Identify which cell holds the provided text, then report its [X, Y] central coordinate. 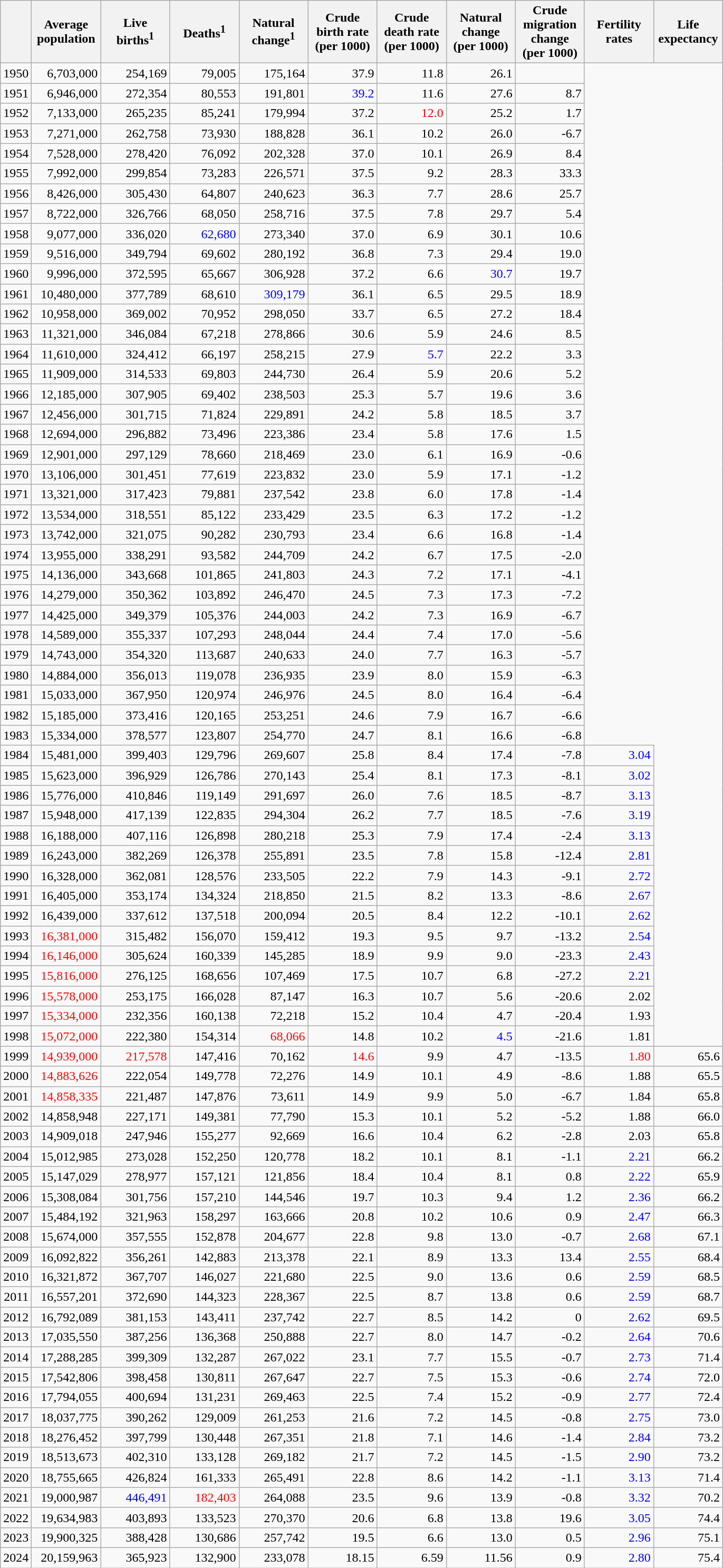
2001 [16, 1096]
1958 [16, 233]
362,081 [135, 875]
354,320 [135, 655]
20.8 [343, 1216]
6,703,000 [66, 73]
Life expectancy [688, 32]
222,054 [135, 1076]
305,430 [135, 193]
65.6 [688, 1056]
133,128 [205, 1457]
69.5 [688, 1317]
Crude death rate (per 1000) [411, 32]
3.7 [550, 414]
299,854 [135, 173]
257,742 [273, 1537]
250,888 [273, 1337]
19,900,325 [66, 1537]
2.02 [619, 996]
2004 [16, 1156]
72.0 [688, 1377]
17.8 [481, 494]
241,803 [273, 574]
-0.9 [550, 1397]
400,694 [135, 1397]
129,796 [205, 755]
152,250 [205, 1156]
15,484,192 [66, 1216]
14.3 [481, 875]
2.80 [619, 1557]
2023 [16, 1537]
237,542 [273, 494]
23.8 [343, 494]
Crude birth rate (per 1000) [343, 32]
233,505 [273, 875]
11,321,000 [66, 334]
26.1 [481, 73]
1971 [16, 494]
11.6 [411, 93]
23.9 [343, 675]
73,496 [205, 434]
133,523 [205, 1517]
0 [550, 1317]
357,555 [135, 1236]
267,022 [273, 1357]
29.4 [481, 254]
69,803 [205, 374]
1962 [16, 314]
145,285 [273, 956]
343,668 [135, 574]
73.0 [688, 1417]
1984 [16, 755]
-5.2 [550, 1116]
1982 [16, 715]
417,139 [135, 815]
15,012,985 [66, 1156]
66,197 [205, 354]
2.68 [619, 1236]
402,310 [135, 1457]
161,333 [205, 1477]
326,766 [135, 213]
15,308,084 [66, 1196]
85,122 [205, 514]
2.77 [619, 1397]
-8.1 [550, 775]
90,282 [205, 534]
73,283 [205, 173]
258,215 [273, 354]
1965 [16, 374]
33.7 [343, 314]
236,935 [273, 675]
70,162 [273, 1056]
7.1 [411, 1437]
17.6 [481, 434]
65.9 [688, 1176]
232,356 [135, 1016]
26.9 [481, 153]
255,891 [273, 855]
276,125 [135, 976]
280,192 [273, 254]
11.56 [481, 1557]
298,050 [273, 314]
1990 [16, 875]
18,276,452 [66, 1437]
248,044 [273, 635]
369,002 [135, 314]
2002 [16, 1116]
1961 [16, 294]
20.5 [343, 916]
1955 [16, 173]
137,518 [205, 916]
390,262 [135, 1417]
62,680 [205, 233]
305,624 [135, 956]
29.5 [481, 294]
126,378 [205, 855]
18,755,665 [66, 1477]
24.7 [343, 735]
75.1 [688, 1537]
12,185,000 [66, 394]
26.4 [343, 374]
15,147,029 [66, 1176]
-21.6 [550, 1036]
71,824 [205, 414]
202,328 [273, 153]
-2.8 [550, 1136]
403,893 [135, 1517]
157,121 [205, 1176]
244,003 [273, 615]
226,571 [273, 173]
240,633 [273, 655]
36.3 [343, 193]
24.4 [343, 635]
27.6 [481, 93]
17,288,285 [66, 1357]
2018 [16, 1437]
353,174 [135, 895]
16,328,000 [66, 875]
19.3 [343, 936]
1978 [16, 635]
1963 [16, 334]
265,491 [273, 1477]
-5.6 [550, 635]
1957 [16, 213]
2.22 [619, 1176]
237,742 [273, 1317]
76,092 [205, 153]
2007 [16, 1216]
130,686 [205, 1537]
13,955,000 [66, 554]
306,928 [273, 274]
272,354 [135, 93]
128,576 [205, 875]
15,072,000 [66, 1036]
1985 [16, 775]
1960 [16, 274]
261,253 [273, 1417]
77,619 [205, 474]
1998 [16, 1036]
16,321,872 [66, 1277]
2.72 [619, 875]
426,824 [135, 1477]
66.3 [688, 1216]
2003 [16, 1136]
26.2 [343, 815]
155,277 [205, 1136]
1980 [16, 675]
16.7 [481, 715]
2013 [16, 1337]
301,451 [135, 474]
-5.7 [550, 655]
157,210 [205, 1196]
Natural change (per 1000) [481, 32]
149,778 [205, 1076]
2.84 [619, 1437]
4.9 [481, 1076]
15,578,000 [66, 996]
22.1 [343, 1257]
-27.2 [550, 976]
222,380 [135, 1036]
6.7 [411, 554]
188,828 [273, 133]
1952 [16, 113]
2000 [16, 1076]
20,159,963 [66, 1557]
65.5 [688, 1076]
1.84 [619, 1096]
6.9 [411, 233]
2011 [16, 1297]
5.0 [481, 1096]
301,715 [135, 414]
247,946 [135, 1136]
246,976 [273, 695]
3.04 [619, 755]
19,000,987 [66, 1497]
1988 [16, 835]
68.5 [688, 1277]
2015 [16, 1377]
388,428 [135, 1537]
105,376 [205, 615]
1966 [16, 394]
17.0 [481, 635]
159,412 [273, 936]
80,553 [205, 93]
12.2 [481, 916]
3.02 [619, 775]
246,470 [273, 595]
1968 [16, 434]
17.2 [481, 514]
14,858,335 [66, 1096]
-12.4 [550, 855]
27.2 [481, 314]
17,035,550 [66, 1337]
16,188,000 [66, 835]
156,070 [205, 936]
13,321,000 [66, 494]
64,807 [205, 193]
314,533 [135, 374]
1.7 [550, 113]
264,088 [273, 1497]
10.3 [411, 1196]
382,269 [135, 855]
Natural change1 [273, 32]
16,439,000 [66, 916]
2010 [16, 1277]
2.43 [619, 956]
13.9 [481, 1497]
16.8 [481, 534]
2.47 [619, 1216]
410,846 [135, 795]
15,674,000 [66, 1236]
270,370 [273, 1517]
1995 [16, 976]
317,423 [135, 494]
1976 [16, 595]
258,716 [273, 213]
103,892 [205, 595]
8.6 [411, 1477]
-4.1 [550, 574]
130,448 [205, 1437]
1.2 [550, 1196]
14,743,000 [66, 655]
8,722,000 [66, 213]
1977 [16, 615]
2.54 [619, 936]
278,866 [273, 334]
372,595 [135, 274]
218,850 [273, 895]
294,304 [273, 815]
144,323 [205, 1297]
2.36 [619, 1196]
15,185,000 [66, 715]
70,952 [205, 314]
2014 [16, 1357]
221,680 [273, 1277]
1991 [16, 895]
278,977 [135, 1176]
270,143 [273, 775]
2005 [16, 1176]
14,939,000 [66, 1056]
21.6 [343, 1417]
1970 [16, 474]
15,623,000 [66, 775]
8.9 [411, 1257]
10,480,000 [66, 294]
Live births1 [135, 32]
9,516,000 [66, 254]
2020 [16, 1477]
119,149 [205, 795]
1981 [16, 695]
12.0 [411, 113]
2006 [16, 1196]
147,416 [205, 1056]
Fertility rates [619, 32]
407,116 [135, 835]
36.8 [343, 254]
-9.1 [550, 875]
372,690 [135, 1297]
200,094 [273, 916]
-6.6 [550, 715]
315,482 [135, 936]
2.75 [619, 1417]
229,891 [273, 414]
129,009 [205, 1417]
15,033,000 [66, 695]
13.6 [481, 1277]
273,028 [135, 1156]
30.6 [343, 334]
296,882 [135, 434]
17,542,806 [66, 1377]
2.81 [619, 855]
2024 [16, 1557]
1969 [16, 454]
387,256 [135, 1337]
152,878 [205, 1236]
147,876 [205, 1096]
136,368 [205, 1337]
367,707 [135, 1277]
121,856 [273, 1176]
79,005 [205, 73]
Deaths1 [205, 32]
7,992,000 [66, 173]
68,050 [205, 213]
72,276 [273, 1076]
269,463 [273, 1397]
85,241 [205, 113]
143,411 [205, 1317]
6,946,000 [66, 93]
0.5 [550, 1537]
1996 [16, 996]
2.74 [619, 1377]
191,801 [273, 93]
24.0 [343, 655]
18,513,673 [66, 1457]
25.4 [343, 775]
132,287 [205, 1357]
1.80 [619, 1056]
3.6 [550, 394]
67.1 [688, 1236]
130,811 [205, 1377]
17,794,055 [66, 1397]
267,351 [273, 1437]
107,469 [273, 976]
1959 [16, 254]
93,582 [205, 554]
6.1 [411, 454]
6.59 [411, 1557]
19.0 [550, 254]
16.4 [481, 695]
1954 [16, 153]
131,231 [205, 1397]
2016 [16, 1397]
107,293 [205, 635]
14,279,000 [66, 595]
7.5 [411, 1377]
262,758 [135, 133]
204,677 [273, 1236]
1950 [16, 73]
75.4 [688, 1557]
233,078 [273, 1557]
-7.8 [550, 755]
154,314 [205, 1036]
146,027 [205, 1277]
1956 [16, 193]
1951 [16, 93]
240,623 [273, 193]
1997 [16, 1016]
21.8 [343, 1437]
324,412 [135, 354]
15,948,000 [66, 815]
223,832 [273, 474]
356,013 [135, 675]
14,884,000 [66, 675]
12,456,000 [66, 414]
73,930 [205, 133]
3.3 [550, 354]
166,028 [205, 996]
2008 [16, 1236]
3.19 [619, 815]
-0.2 [550, 1337]
113,687 [205, 655]
16,792,089 [66, 1317]
28.6 [481, 193]
16,243,000 [66, 855]
2022 [16, 1517]
2019 [16, 1457]
14,883,626 [66, 1076]
160,339 [205, 956]
280,218 [273, 835]
2.55 [619, 1257]
158,297 [205, 1216]
0.8 [550, 1176]
8.2 [411, 895]
23.1 [343, 1357]
3.05 [619, 1517]
119,078 [205, 675]
321,075 [135, 534]
-8.7 [550, 795]
-6.3 [550, 675]
238,503 [273, 394]
378,577 [135, 735]
355,337 [135, 635]
-7.2 [550, 595]
16,146,000 [66, 956]
350,362 [135, 595]
336,020 [135, 233]
6.3 [411, 514]
Crude migration change (per 1000) [550, 32]
19.5 [343, 1537]
68,066 [273, 1036]
228,367 [273, 1297]
254,169 [135, 73]
15.9 [481, 675]
9,077,000 [66, 233]
7,271,000 [66, 133]
2021 [16, 1497]
1973 [16, 534]
-6.8 [550, 735]
337,612 [135, 916]
79,881 [205, 494]
9.8 [411, 1236]
5.6 [481, 996]
349,794 [135, 254]
227,171 [135, 1116]
1989 [16, 855]
25.7 [550, 193]
307,905 [135, 394]
1993 [16, 936]
Average population [66, 32]
269,607 [273, 755]
10,958,000 [66, 314]
14,909,018 [66, 1136]
254,770 [273, 735]
381,153 [135, 1317]
1.93 [619, 1016]
33.3 [550, 173]
160,138 [205, 1016]
397,799 [135, 1437]
14,589,000 [66, 635]
1999 [16, 1056]
8,426,000 [66, 193]
70.2 [688, 1497]
9.6 [411, 1497]
30.1 [481, 233]
149,381 [205, 1116]
126,786 [205, 775]
2012 [16, 1317]
230,793 [273, 534]
1953 [16, 133]
12,694,000 [66, 434]
297,129 [135, 454]
321,963 [135, 1216]
399,309 [135, 1357]
217,578 [135, 1056]
29.7 [481, 213]
278,420 [135, 153]
120,165 [205, 715]
349,379 [135, 615]
92,669 [273, 1136]
11,610,000 [66, 354]
-6.4 [550, 695]
67,218 [205, 334]
18,037,775 [66, 1417]
7,133,000 [66, 113]
2009 [16, 1257]
1.81 [619, 1036]
123,807 [205, 735]
16,557,201 [66, 1297]
18.2 [343, 1156]
14,136,000 [66, 574]
68.7 [688, 1297]
265,235 [135, 113]
101,865 [205, 574]
6.2 [481, 1136]
1987 [16, 815]
346,084 [135, 334]
6.0 [411, 494]
120,778 [273, 1156]
68.4 [688, 1257]
13,534,000 [66, 514]
1964 [16, 354]
144,546 [273, 1196]
377,789 [135, 294]
1986 [16, 795]
1972 [16, 514]
1979 [16, 655]
72.4 [688, 1397]
-7.6 [550, 815]
233,429 [273, 514]
24.3 [343, 574]
398,458 [135, 1377]
66.0 [688, 1116]
14,858,948 [66, 1116]
21.7 [343, 1457]
1994 [16, 956]
72,218 [273, 1016]
244,730 [273, 374]
132,900 [205, 1557]
120,974 [205, 695]
213,378 [273, 1257]
15,776,000 [66, 795]
1983 [16, 735]
179,994 [273, 113]
267,647 [273, 1377]
309,179 [273, 294]
2.03 [619, 1136]
175,164 [273, 73]
-13.2 [550, 936]
69,402 [205, 394]
2.67 [619, 895]
78,660 [205, 454]
221,487 [135, 1096]
5.4 [550, 213]
2.64 [619, 1337]
9.2 [411, 173]
182,403 [205, 1497]
163,666 [273, 1216]
218,469 [273, 454]
-2.4 [550, 835]
-20.4 [550, 1016]
15,816,000 [66, 976]
291,697 [273, 795]
12,901,000 [66, 454]
13,106,000 [66, 474]
301,756 [135, 1196]
25.8 [343, 755]
25.2 [481, 113]
15.8 [481, 855]
122,835 [205, 815]
87,147 [273, 996]
373,416 [135, 715]
2017 [16, 1417]
446,491 [135, 1497]
126,898 [205, 835]
1.5 [550, 434]
15.5 [481, 1357]
269,182 [273, 1457]
367,950 [135, 695]
65,667 [205, 274]
4.5 [481, 1036]
396,929 [135, 775]
16,381,000 [66, 936]
28.3 [481, 173]
253,175 [135, 996]
-2.0 [550, 554]
134,324 [205, 895]
21.5 [343, 895]
-23.3 [550, 956]
-1.5 [550, 1457]
318,551 [135, 514]
19,634,983 [66, 1517]
9.7 [481, 936]
1992 [16, 916]
1974 [16, 554]
74.4 [688, 1517]
2.90 [619, 1457]
168,656 [205, 976]
18.15 [343, 1557]
14.7 [481, 1337]
2.96 [619, 1537]
70.6 [688, 1337]
30.7 [481, 274]
-13.5 [550, 1056]
73,611 [273, 1096]
7.6 [411, 795]
244,709 [273, 554]
68,610 [205, 294]
7,528,000 [66, 153]
13,742,000 [66, 534]
142,883 [205, 1257]
37.9 [343, 73]
9.5 [411, 936]
11.8 [411, 73]
16,405,000 [66, 895]
365,923 [135, 1557]
223,386 [273, 434]
11,909,000 [66, 374]
9.4 [481, 1196]
13.4 [550, 1257]
2.73 [619, 1357]
-10.1 [550, 916]
27.9 [343, 354]
9,996,000 [66, 274]
77,790 [273, 1116]
253,251 [273, 715]
14,425,000 [66, 615]
3.32 [619, 1497]
16,092,822 [66, 1257]
338,291 [135, 554]
39.2 [343, 93]
356,261 [135, 1257]
1967 [16, 414]
1975 [16, 574]
273,340 [273, 233]
15,481,000 [66, 755]
14.8 [343, 1036]
-20.6 [550, 996]
69,602 [205, 254]
399,403 [135, 755]
